Search for the cell housing the specified text and yield its [x, y] center coordinate. 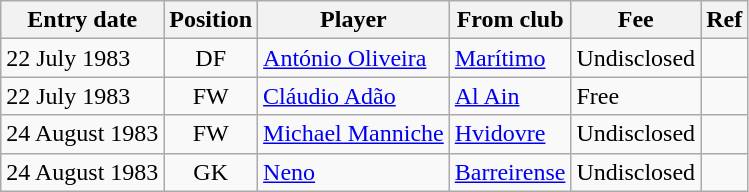
DF [211, 58]
From club [510, 20]
Cláudio Adão [354, 96]
Free [636, 96]
Hvidovre [510, 134]
Player [354, 20]
Barreirense [510, 172]
Position [211, 20]
António Oliveira [354, 58]
GK [211, 172]
Marítimo [510, 58]
Ref [724, 20]
Neno [354, 172]
Entry date [82, 20]
Al Ain [510, 96]
Michael Manniche [354, 134]
Fee [636, 20]
